Capture the cell that displays the provided text and extract its (x, y) central coordinate. 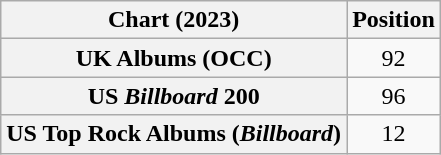
US Billboard 200 (174, 96)
96 (394, 96)
92 (394, 58)
12 (394, 134)
Chart (2023) (174, 20)
Position (394, 20)
US Top Rock Albums (Billboard) (174, 134)
UK Albums (OCC) (174, 58)
